Pinpoint the cell where the given text exists, returning its [x, y] midpoint coordinate. 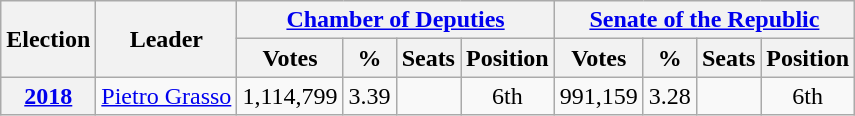
3.39 [370, 96]
Election [48, 39]
2018 [48, 96]
Senate of the Republic [704, 20]
3.28 [670, 96]
Pietro Grasso [166, 96]
991,159 [598, 96]
1,114,799 [290, 96]
Chamber of Deputies [396, 20]
Leader [166, 39]
